Extract the [X, Y] coordinate from the center of the cell holding the provided text.  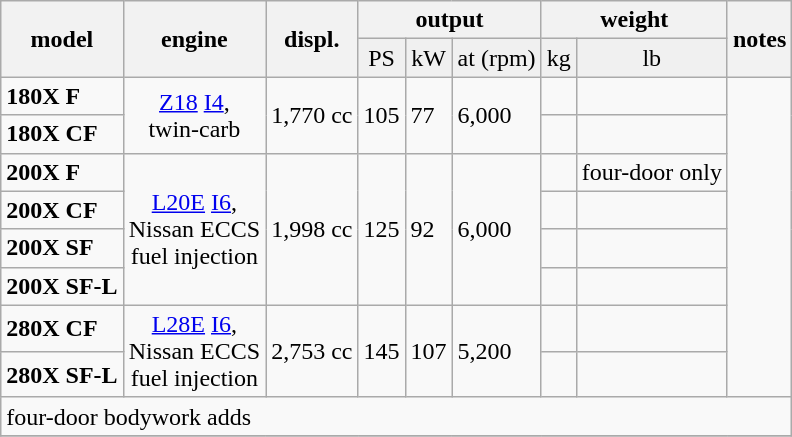
displ. [312, 39]
107 [428, 351]
200X SF [62, 248]
92 [428, 229]
model [62, 39]
kg [558, 58]
1,770 cc [312, 115]
200X F [62, 172]
5,200 [496, 351]
kW [428, 58]
four-door bodywork adds [396, 416]
weight [634, 20]
lb [652, 58]
180X CF [62, 134]
output [450, 20]
engine [194, 39]
125 [382, 229]
77 [428, 115]
200X CF [62, 210]
145 [382, 351]
280X CF [62, 328]
200X SF-L [62, 286]
1,998 cc [312, 229]
four-door only [652, 172]
L20E I6,Nissan ECCSfuel injection [194, 229]
Z18 I4,twin-carb [194, 115]
PS [382, 58]
notes [759, 39]
at (rpm) [496, 58]
L28E I6,Nissan ECCSfuel injection [194, 351]
2,753 cc [312, 351]
280X SF-L [62, 374]
105 [382, 115]
180X F [62, 96]
